Detect which cell encompasses the target text, then output its [X, Y] center coordinate. 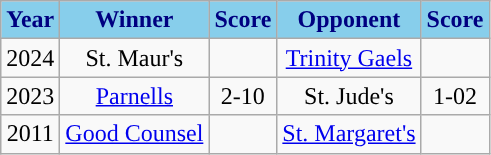
Year [30, 20]
2024 [30, 58]
St. Maur's [134, 58]
2-10 [243, 96]
Trinity Gaels [349, 58]
Winner [134, 20]
2023 [30, 96]
Good Counsel [134, 134]
St. Margaret's [349, 134]
St. Jude's [349, 96]
1-02 [455, 96]
Parnells [134, 96]
2011 [30, 134]
Opponent [349, 20]
